Scan for the cell matching the given text and deliver its [x, y] coordinate at center. 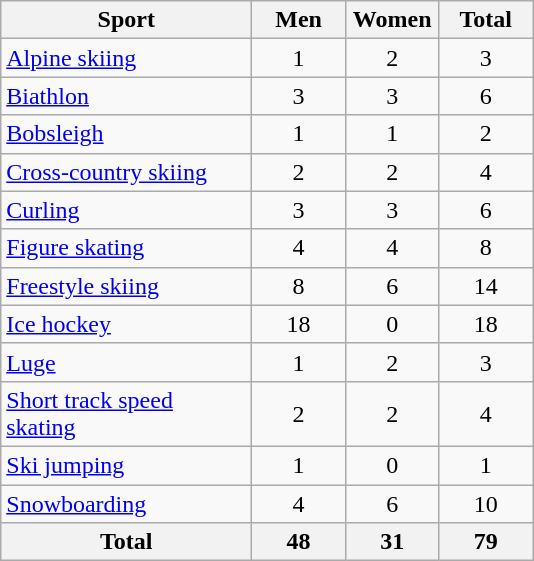
Alpine skiing [126, 58]
Ice hockey [126, 324]
Short track speed skating [126, 414]
Women [392, 20]
Freestyle skiing [126, 286]
Sport [126, 20]
Bobsleigh [126, 134]
Luge [126, 362]
10 [486, 503]
Cross-country skiing [126, 172]
Curling [126, 210]
Figure skating [126, 248]
Snowboarding [126, 503]
14 [486, 286]
Men [299, 20]
Biathlon [126, 96]
31 [392, 542]
Ski jumping [126, 465]
48 [299, 542]
79 [486, 542]
